From the cell containing the given text, extract its center point as (X, Y) coordinate. 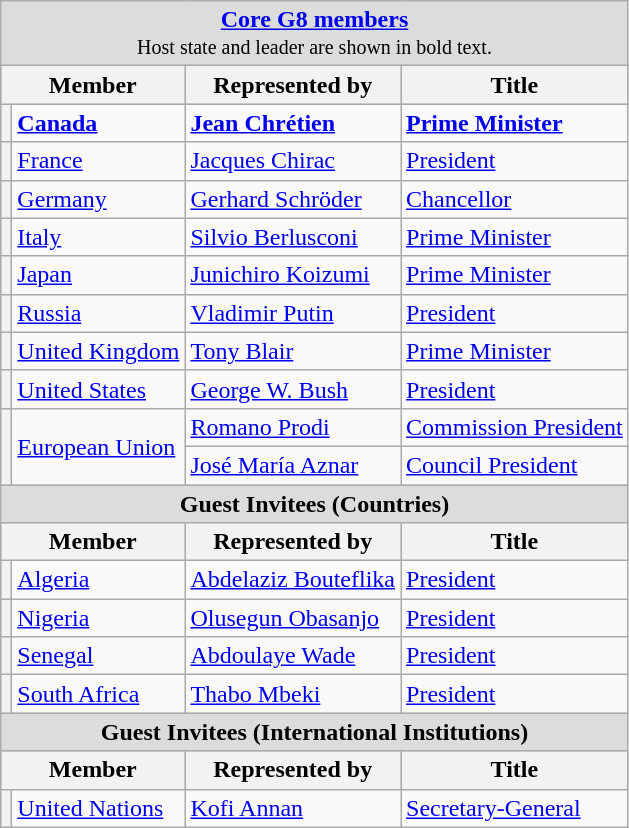
Japan (98, 275)
France (98, 161)
Gerhard Schröder (293, 199)
Jacques Chirac (293, 161)
Silvio Berlusconi (293, 237)
Guest Invitees (International Institutions) (315, 732)
Abdoulaye Wade (293, 656)
Abdelaziz Bouteflika (293, 580)
South Africa (98, 694)
Germany (98, 199)
Russia (98, 313)
United Kingdom (98, 351)
Council President (515, 465)
Romano Prodi (293, 427)
Tony Blair (293, 351)
United Nations (98, 808)
Vladimir Putin (293, 313)
Thabo Mbeki (293, 694)
Nigeria (98, 618)
Jean Chrétien (293, 123)
George W. Bush (293, 389)
Senegal (98, 656)
Canada (98, 123)
Algeria (98, 580)
Core G8 membersHost state and leader are shown in bold text. (315, 34)
Guest Invitees (Countries) (315, 503)
Commission President (515, 427)
Kofi Annan (293, 808)
Olusegun Obasanjo (293, 618)
José María Aznar (293, 465)
Chancellor (515, 199)
European Union (98, 446)
United States (98, 389)
Italy (98, 237)
Junichiro Koizumi (293, 275)
Secretary-General (515, 808)
